Extract the (x, y) coordinate from the center of the cell holding the provided text.  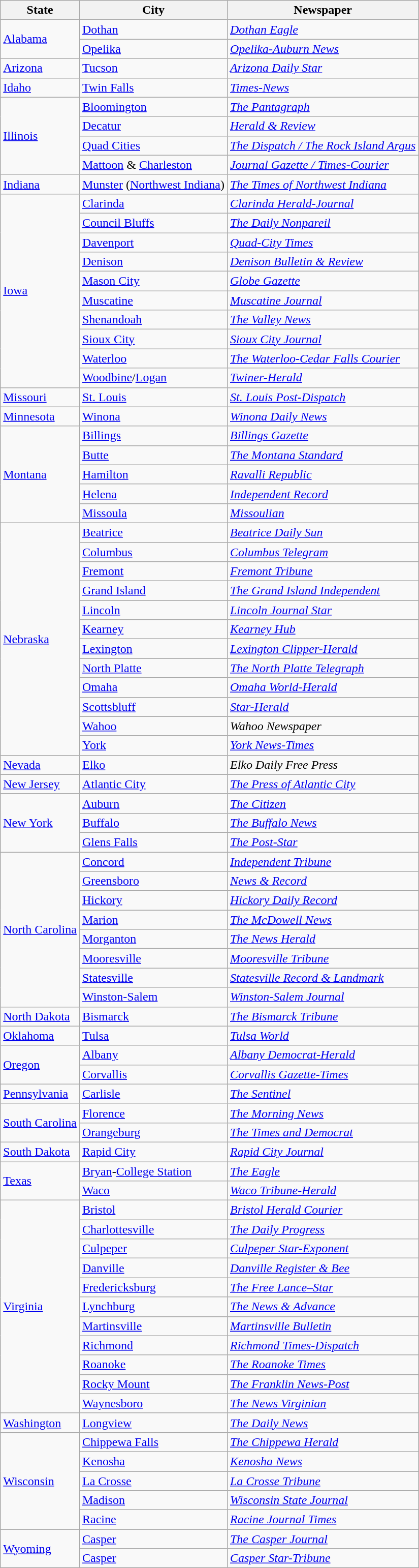
York (153, 745)
Iowa (40, 291)
Waco Tribune-Herald (323, 1191)
Orangeburg (153, 1132)
Oregon (40, 1065)
Butte (153, 455)
York News-Times (323, 745)
The Bismarck Tribune (323, 1016)
The Times of Northwest Indiana (323, 184)
Tucson (153, 68)
Tulsa (153, 1036)
Bristol (153, 1210)
Dothan Eagle (323, 29)
Longview (153, 1423)
Lincoln Journal Star (323, 610)
Elko (153, 765)
Helena (153, 494)
New York (40, 823)
Lincoln (153, 610)
Fremont (153, 571)
The News Virginian (323, 1403)
Missouri (40, 397)
The Citizen (323, 803)
Carlisle (153, 1094)
Danville Register & Bee (323, 1268)
Racine (153, 1520)
South Carolina (40, 1123)
Rapid City Journal (323, 1152)
Martinsville (153, 1326)
Albany (153, 1055)
The Dispatch / The Rock Island Argus (323, 145)
The Buffalo News (323, 823)
Winston-Salem Journal (323, 997)
Clarinda Herald-Journal (323, 203)
Pennsylvania (40, 1094)
The Press of Atlantic City (323, 784)
Waco (153, 1191)
The Eagle (323, 1171)
Albany Democrat-Herald (323, 1055)
Arizona Daily Star (323, 68)
Hamilton (153, 474)
Sioux City (153, 339)
Texas (40, 1181)
Beatrice (153, 532)
Arizona (40, 68)
North Platte (153, 668)
City (153, 10)
Culpeper (153, 1249)
Morganton (153, 939)
Elko Daily Free Press (323, 765)
The Sentinel (323, 1094)
Richmond Times-Dispatch (323, 1345)
Wahoo Newspaper (323, 726)
The News & Advance (323, 1307)
Corvallis (153, 1074)
Columbus (153, 552)
Kearney Hub (323, 629)
Times-News (323, 87)
Wisconsin (40, 1481)
Lexington (153, 649)
Waterloo (153, 358)
The Daily News (323, 1423)
The Casper Journal (323, 1539)
Washington (40, 1423)
Florence (153, 1113)
Wisconsin State Journal (323, 1500)
Newspaper (323, 10)
North Dakota (40, 1016)
Quad-City Times (323, 243)
Shenandoah (153, 320)
Charlottesville (153, 1229)
Opelika-Auburn News (323, 49)
Chippewa Falls (153, 1442)
Oklahoma (40, 1036)
Mason City (153, 281)
Mattoon & Charleston (153, 165)
Racine Journal Times (323, 1520)
Danville (153, 1268)
Star-Herald (323, 707)
Minnesota (40, 416)
Scottsbluff (153, 707)
Atlantic City (153, 784)
The Valley News (323, 320)
Greensboro (153, 881)
Billings (153, 436)
The Daily Nonpareil (323, 223)
Waynesboro (153, 1403)
Idaho (40, 87)
Glens Falls (153, 842)
Decatur (153, 126)
The News Herald (323, 939)
Kenosha News (323, 1461)
Omaha (153, 687)
Independent Tribune (323, 862)
Bristol Herald Courier (323, 1210)
Missoulian (323, 513)
South Dakota (40, 1152)
Globe Gazette (323, 281)
Ravalli Republic (323, 474)
The Daily Progress (323, 1229)
Munster (Northwest Indiana) (153, 184)
St. Louis Post-Dispatch (323, 397)
Nevada (40, 765)
La Crosse Tribune (323, 1481)
The North Platte Telegraph (323, 668)
Alabama (40, 39)
Davenport (153, 243)
Marion (153, 920)
Martinsville Bulletin (323, 1326)
News & Record (323, 881)
The Waterloo-Cedar Falls Courier (323, 358)
Sioux City Journal (323, 339)
Mooresville Tribune (323, 958)
Indiana (40, 184)
New Jersey (40, 784)
The Post-Star (323, 842)
Roanoke (153, 1365)
Journal Gazette / Times-Courier (323, 165)
Fremont Tribune (323, 571)
Grand Island (153, 591)
Virginia (40, 1307)
Nebraska (40, 639)
Statesville (153, 978)
Bryan-College Station (153, 1171)
Statesville Record & Landmark (323, 978)
Winona (153, 416)
Winona Daily News (323, 416)
The Free Lance–Star (323, 1287)
Culpeper Star-Exponent (323, 1249)
North Carolina (40, 929)
Muscatine Journal (323, 300)
Muscatine (153, 300)
La Crosse (153, 1481)
Wahoo (153, 726)
Bismarck (153, 1016)
The Franklin News-Post (323, 1384)
Winston-Salem (153, 997)
Madison (153, 1500)
Tulsa World (323, 1036)
State (40, 10)
Auburn (153, 803)
Buffalo (153, 823)
Twin Falls (153, 87)
Beatrice Daily Sun (323, 532)
Woodbine/Logan (153, 378)
Columbus Telegram (323, 552)
Opelika (153, 49)
The Chippewa Herald (323, 1442)
Denison (153, 262)
Casper Star-Tribune (323, 1558)
Illinois (40, 136)
St. Louis (153, 397)
Lynchburg (153, 1307)
Wyoming (40, 1549)
The Times and Democrat (323, 1132)
Quad Cities (153, 145)
Bloomington (153, 107)
Montana (40, 474)
The Morning News (323, 1113)
The McDowell News (323, 920)
Corvallis Gazette-Times (323, 1074)
Lexington Clipper-Herald (323, 649)
Rocky Mount (153, 1384)
Clarinda (153, 203)
Missoula (153, 513)
Mooresville (153, 958)
Concord (153, 862)
The Pantagraph (323, 107)
Independent Record (323, 494)
Kearney (153, 629)
Council Bluffs (153, 223)
Herald & Review (323, 126)
The Montana Standard (323, 455)
Denison Bulletin & Review (323, 262)
Richmond (153, 1345)
Omaha World-Herald (323, 687)
Hickory Daily Record (323, 900)
Billings Gazette (323, 436)
The Grand Island Independent (323, 591)
Kenosha (153, 1461)
Twiner-Herald (323, 378)
The Roanoke Times (323, 1365)
Hickory (153, 900)
Rapid City (153, 1152)
Dothan (153, 29)
Fredericksburg (153, 1287)
